Find where the given text appears and provide that cell's center as [X, Y] coordinate. 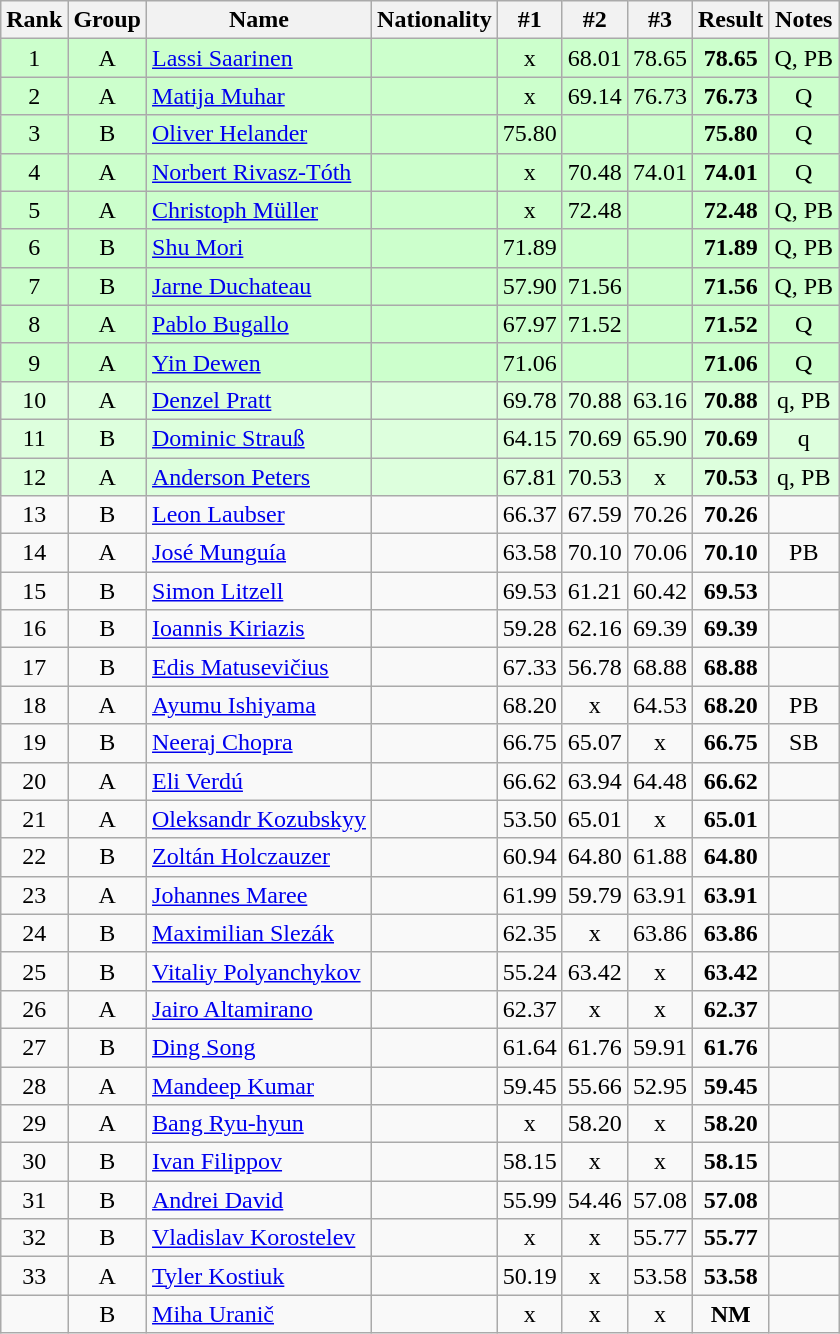
29 [34, 1124]
52.95 [660, 1085]
Miha Uranič [260, 1314]
4 [34, 172]
Result [730, 20]
Ivan Filippov [260, 1162]
62.35 [530, 933]
70.06 [660, 553]
Group [108, 20]
25 [34, 971]
Ding Song [260, 1047]
62.16 [594, 629]
Pablo Bugallo [260, 324]
63.94 [594, 781]
69.14 [594, 96]
Denzel Pratt [260, 400]
#2 [594, 20]
Norbert Rivasz-Tóth [260, 172]
60.94 [530, 857]
22 [34, 857]
2 [34, 96]
Neeraj Chopra [260, 743]
Andrei David [260, 1200]
65.90 [660, 438]
16 [34, 629]
6 [34, 248]
13 [34, 515]
Ioannis Kiriazis [260, 629]
50.19 [530, 1276]
José Munguía [260, 553]
31 [34, 1200]
Ayumu Ishiyama [260, 705]
Johannes Maree [260, 895]
55.99 [530, 1200]
65.07 [594, 743]
Jarne Duchateau [260, 286]
64.53 [660, 705]
24 [34, 933]
5 [34, 210]
Christoph Müller [260, 210]
Dominic Strauß [260, 438]
63.58 [530, 553]
56.78 [594, 667]
21 [34, 819]
20 [34, 781]
12 [34, 477]
26 [34, 1009]
Anderson Peters [260, 477]
67.33 [530, 667]
#3 [660, 20]
66.37 [530, 515]
10 [34, 400]
1 [34, 58]
Oleksandr Kozubskyy [260, 819]
Tyler Kostiuk [260, 1276]
Name [260, 20]
14 [34, 553]
60.42 [660, 591]
67.97 [530, 324]
NM [730, 1314]
Leon Laubser [260, 515]
64.48 [660, 781]
Eli Verdú [260, 781]
Vitaliy Polyanchykov [260, 971]
Mandeep Kumar [260, 1085]
Oliver Helander [260, 134]
68.01 [594, 58]
32 [34, 1238]
Shu Mori [260, 248]
67.59 [594, 515]
67.81 [530, 477]
63.16 [660, 400]
3 [34, 134]
17 [34, 667]
19 [34, 743]
Vladislav Korostelev [260, 1238]
53.50 [530, 819]
#1 [530, 20]
27 [34, 1047]
61.21 [594, 591]
59.91 [660, 1047]
61.88 [660, 857]
59.79 [594, 895]
54.46 [594, 1200]
8 [34, 324]
33 [34, 1276]
Lassi Saarinen [260, 58]
30 [34, 1162]
15 [34, 591]
55.24 [530, 971]
Rank [34, 20]
61.99 [530, 895]
69.78 [530, 400]
Simon Litzell [260, 591]
Jairo Altamirano [260, 1009]
11 [34, 438]
9 [34, 362]
Edis Matusevičius [260, 667]
70.48 [594, 172]
7 [34, 286]
64.15 [530, 438]
Matija Muhar [260, 96]
Nationality [435, 20]
28 [34, 1085]
Yin Dewen [260, 362]
59.28 [530, 629]
Maximilian Slezák [260, 933]
Bang Ryu-hyun [260, 1124]
Notes [804, 20]
q [804, 438]
SB [804, 743]
57.90 [530, 286]
23 [34, 895]
Zoltán Holczauzer [260, 857]
55.66 [594, 1085]
18 [34, 705]
61.64 [530, 1047]
